Determine the [x, y] coordinate at the center of the cell enclosing the given text.  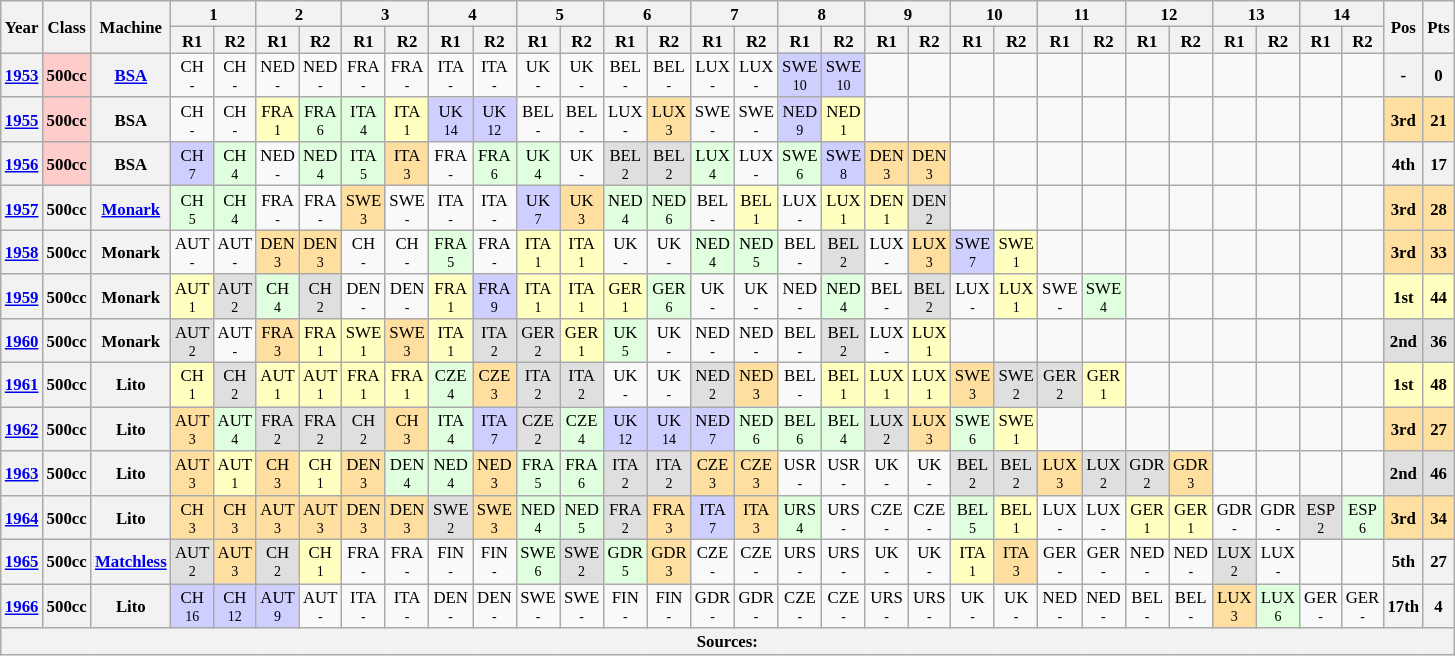
1961 [22, 385]
URS4 [800, 517]
ESP2 [1321, 517]
6 [646, 14]
1955 [22, 120]
CZE2 [538, 429]
SWE4 [1104, 296]
12 [1168, 14]
5 [560, 14]
DEN2 [930, 208]
Sources: [728, 641]
36 [1438, 341]
1 [214, 14]
1966 [22, 606]
Pts [1438, 27]
SWE7 [973, 252]
BEL5 [973, 517]
AUT4 [234, 429]
17th [1403, 606]
Pos [1403, 27]
UK4 [538, 164]
DEN1 [886, 208]
1964 [22, 517]
LUX4 [713, 164]
NED2 [713, 385]
3 [386, 14]
1965 [22, 562]
13 [1256, 14]
28 [1438, 208]
Matchless [131, 562]
17 [1438, 164]
GDR5 [625, 562]
2 [298, 14]
NED7 [713, 429]
1956 [22, 164]
Machine [131, 27]
BEL6 [800, 429]
NED9 [800, 120]
21 [1438, 120]
NED1 [844, 120]
SWE8 [844, 164]
0 [1438, 75]
ESP6 [1363, 517]
14 [1342, 14]
46 [1438, 473]
34 [1438, 517]
UK3 [582, 208]
CH16 [192, 606]
LUX6 [1278, 606]
FRA9 [495, 296]
DEN4 [407, 473]
GER6 [669, 296]
GDR2 [1147, 473]
4th [1403, 164]
1960 [22, 341]
5th [1403, 562]
CH5 [192, 208]
48 [1438, 385]
Year [22, 27]
UK5 [625, 341]
BEL4 [844, 429]
1963 [22, 473]
1957 [22, 208]
1962 [22, 429]
Class [67, 27]
33 [1438, 252]
CH7 [192, 164]
10 [994, 14]
1958 [22, 252]
AUT9 [278, 606]
44 [1438, 296]
CH12 [234, 606]
9 [908, 14]
8 [822, 14]
11 [1082, 14]
UK7 [538, 208]
1959 [22, 296]
ITA5 [364, 164]
- [1403, 75]
7 [734, 14]
1953 [22, 75]
